Detect which cell encompasses the target text, then output its (x, y) center coordinate. 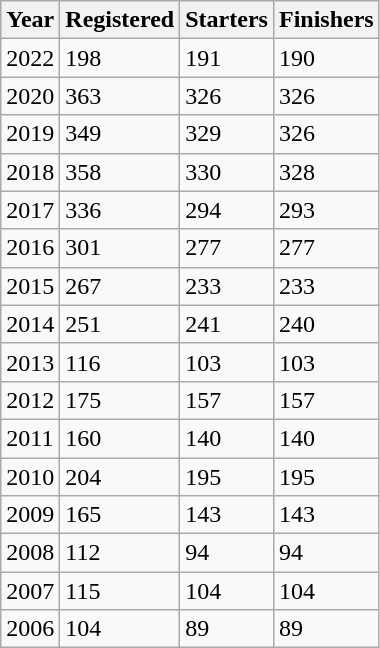
2020 (30, 96)
115 (120, 591)
2008 (30, 553)
358 (120, 172)
301 (120, 248)
349 (120, 134)
204 (120, 477)
190 (326, 58)
112 (120, 553)
2016 (30, 248)
2015 (30, 286)
251 (120, 324)
293 (326, 210)
165 (120, 515)
175 (120, 400)
2009 (30, 515)
330 (227, 172)
328 (326, 172)
2013 (30, 362)
Starters (227, 20)
Registered (120, 20)
Year (30, 20)
2012 (30, 400)
160 (120, 438)
2022 (30, 58)
363 (120, 96)
2017 (30, 210)
191 (227, 58)
2018 (30, 172)
241 (227, 324)
267 (120, 286)
329 (227, 134)
2014 (30, 324)
336 (120, 210)
116 (120, 362)
294 (227, 210)
2006 (30, 629)
2019 (30, 134)
Finishers (326, 20)
240 (326, 324)
2011 (30, 438)
2010 (30, 477)
2007 (30, 591)
198 (120, 58)
